Output the (x, y) coordinate of the center of the cell containing the given text.  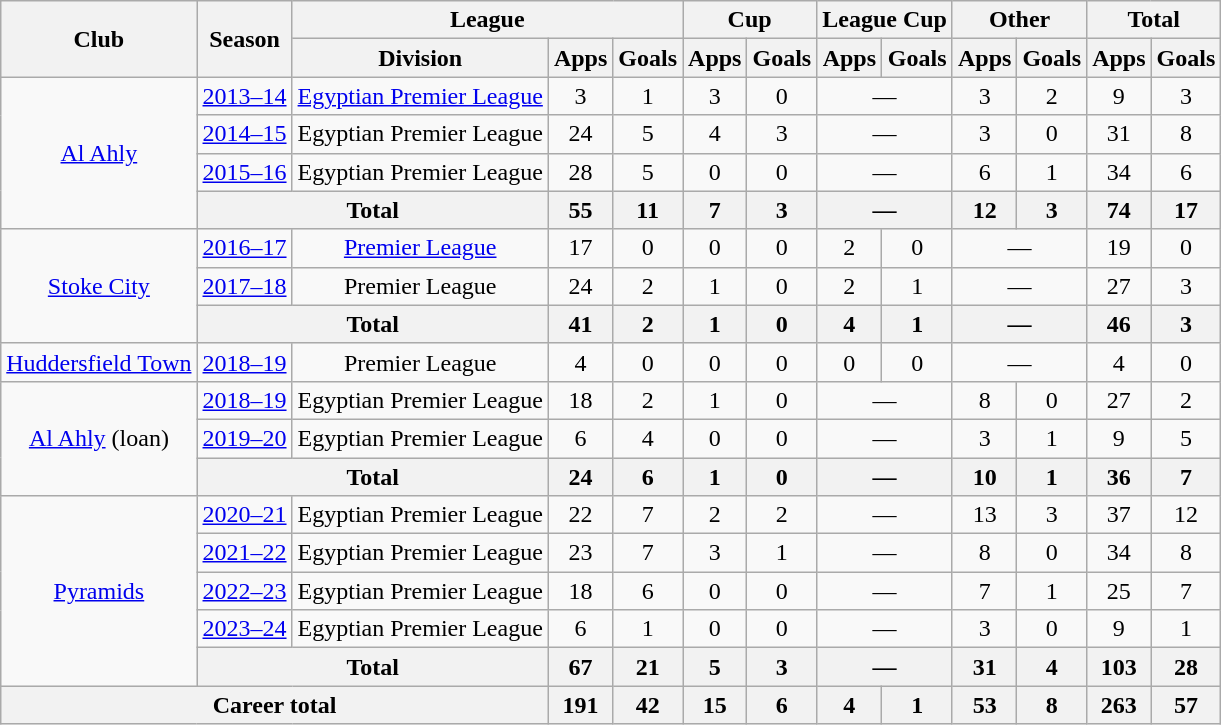
2016–17 (244, 248)
36 (1119, 477)
53 (984, 705)
Cup (750, 20)
Huddersfield Town (99, 362)
League (487, 20)
22 (580, 515)
Other (1019, 20)
74 (1119, 210)
21 (648, 667)
23 (580, 553)
League Cup (885, 20)
41 (580, 324)
Al Ahly (99, 153)
2021–22 (244, 553)
55 (580, 210)
191 (580, 705)
11 (648, 210)
2015–16 (244, 172)
19 (1119, 248)
Career total (275, 705)
42 (648, 705)
15 (715, 705)
67 (580, 667)
2014–15 (244, 134)
57 (1186, 705)
2019–20 (244, 438)
10 (984, 477)
25 (1119, 591)
13 (984, 515)
Season (244, 39)
Division (420, 58)
2023–24 (244, 629)
Club (99, 39)
2017–18 (244, 286)
Pyramids (99, 591)
46 (1119, 324)
2022–23 (244, 591)
2020–21 (244, 515)
Stoke City (99, 286)
37 (1119, 515)
263 (1119, 705)
103 (1119, 667)
Al Ahly (loan) (99, 438)
2013–14 (244, 96)
